Find where the given text appears and provide that cell's center as (X, Y) coordinate. 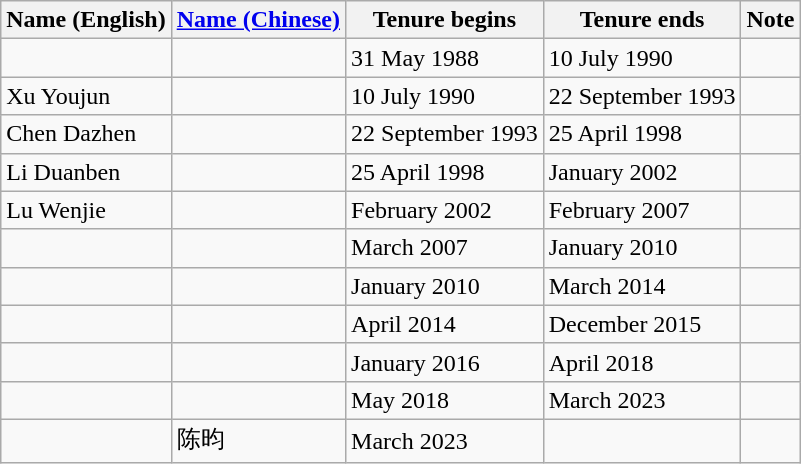
Lu Wenjie (86, 210)
December 2015 (642, 324)
February 2007 (642, 210)
Name (Chinese) (258, 20)
April 2018 (642, 362)
January 2016 (445, 362)
Li Duanben (86, 172)
February 2002 (445, 210)
March 2007 (445, 248)
陈昀 (258, 440)
Chen Dazhen (86, 134)
Xu Youjun (86, 96)
May 2018 (445, 400)
Tenure begins (445, 20)
Tenure ends (642, 20)
Name (English) (86, 20)
January 2002 (642, 172)
Note (770, 20)
March 2014 (642, 286)
April 2014 (445, 324)
31 May 1988 (445, 58)
